Pinpoint the cell where the given text exists, returning its (x, y) midpoint coordinate. 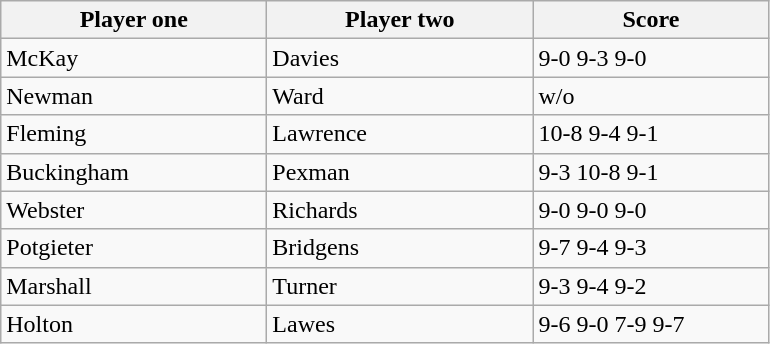
Turner (400, 286)
Davies (400, 58)
9-0 9-3 9-0 (651, 58)
9-3 10-8 9-1 (651, 172)
Bridgens (400, 248)
9-7 9-4 9-3 (651, 248)
Lawrence (400, 134)
Webster (134, 210)
10-8 9-4 9-1 (651, 134)
Marshall (134, 286)
McKay (134, 58)
Lawes (400, 324)
Fleming (134, 134)
Score (651, 20)
Pexman (400, 172)
Player two (400, 20)
Potgieter (134, 248)
9-3 9-4 9-2 (651, 286)
9-0 9-0 9-0 (651, 210)
Player one (134, 20)
Newman (134, 96)
w/o (651, 96)
9-6 9-0 7-9 9-7 (651, 324)
Ward (400, 96)
Richards (400, 210)
Holton (134, 324)
Buckingham (134, 172)
